Extract the (X, Y) coordinate from the center of the cell holding the provided text.  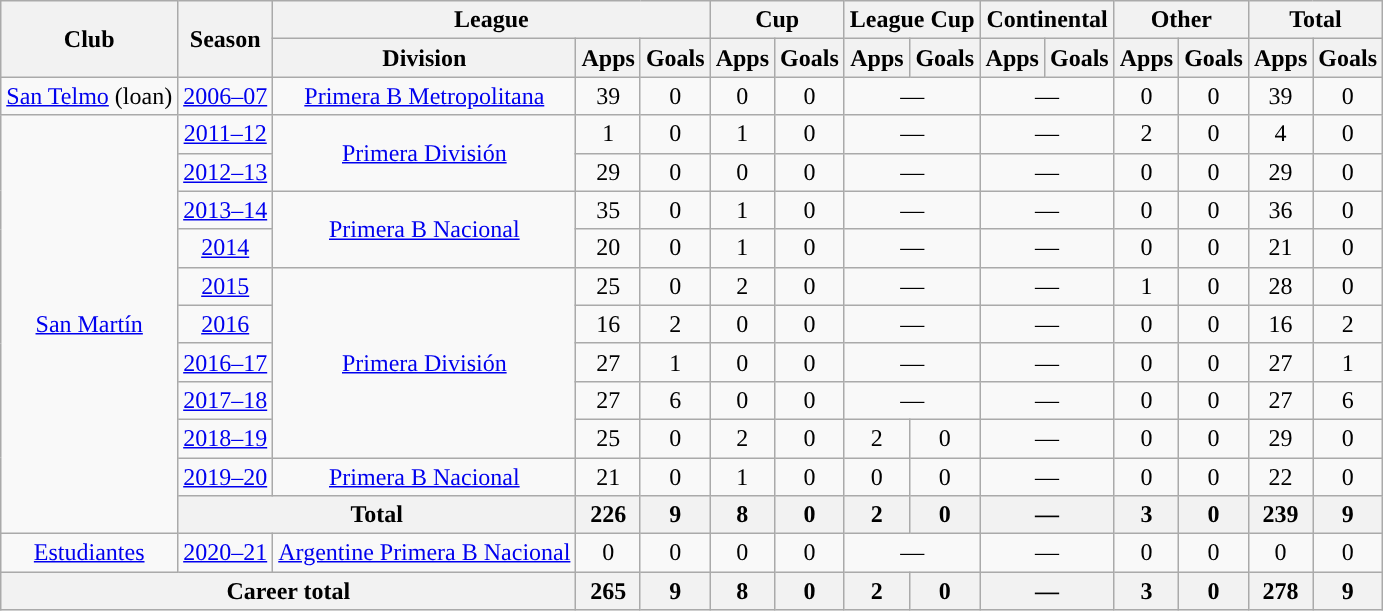
Cup (777, 20)
Career total (288, 591)
Estudiantes (90, 553)
2020–21 (226, 553)
20 (608, 248)
35 (608, 210)
Club (90, 39)
Continental (1047, 20)
239 (1280, 515)
Argentine Primera B Nacional (424, 553)
2006–07 (226, 96)
San Martín (90, 324)
36 (1280, 210)
Primera B Metropolitana (424, 96)
28 (1280, 286)
2015 (226, 286)
2012–13 (226, 172)
2016 (226, 324)
2019–20 (226, 477)
2018–19 (226, 438)
2011–12 (226, 134)
2014 (226, 248)
2017–18 (226, 400)
2013–14 (226, 210)
Division (424, 58)
League (492, 20)
Season (226, 39)
22 (1280, 477)
San Telmo (loan) (90, 96)
226 (608, 515)
4 (1280, 134)
League Cup (912, 20)
Other (1181, 20)
2016–17 (226, 362)
265 (608, 591)
278 (1280, 591)
